Pinpoint the cell where the given text exists, returning its [X, Y] midpoint coordinate. 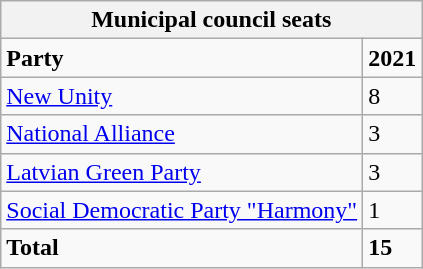
Party [182, 58]
8 [392, 96]
15 [392, 248]
Latvian Green Party [182, 172]
Total [182, 248]
2021 [392, 58]
1 [392, 210]
New Unity [182, 96]
Social Democratic Party "Harmony" [182, 210]
Municipal council seats [212, 20]
National Alliance [182, 134]
